Extract the (X, Y) coordinate from the center of the cell holding the provided text.  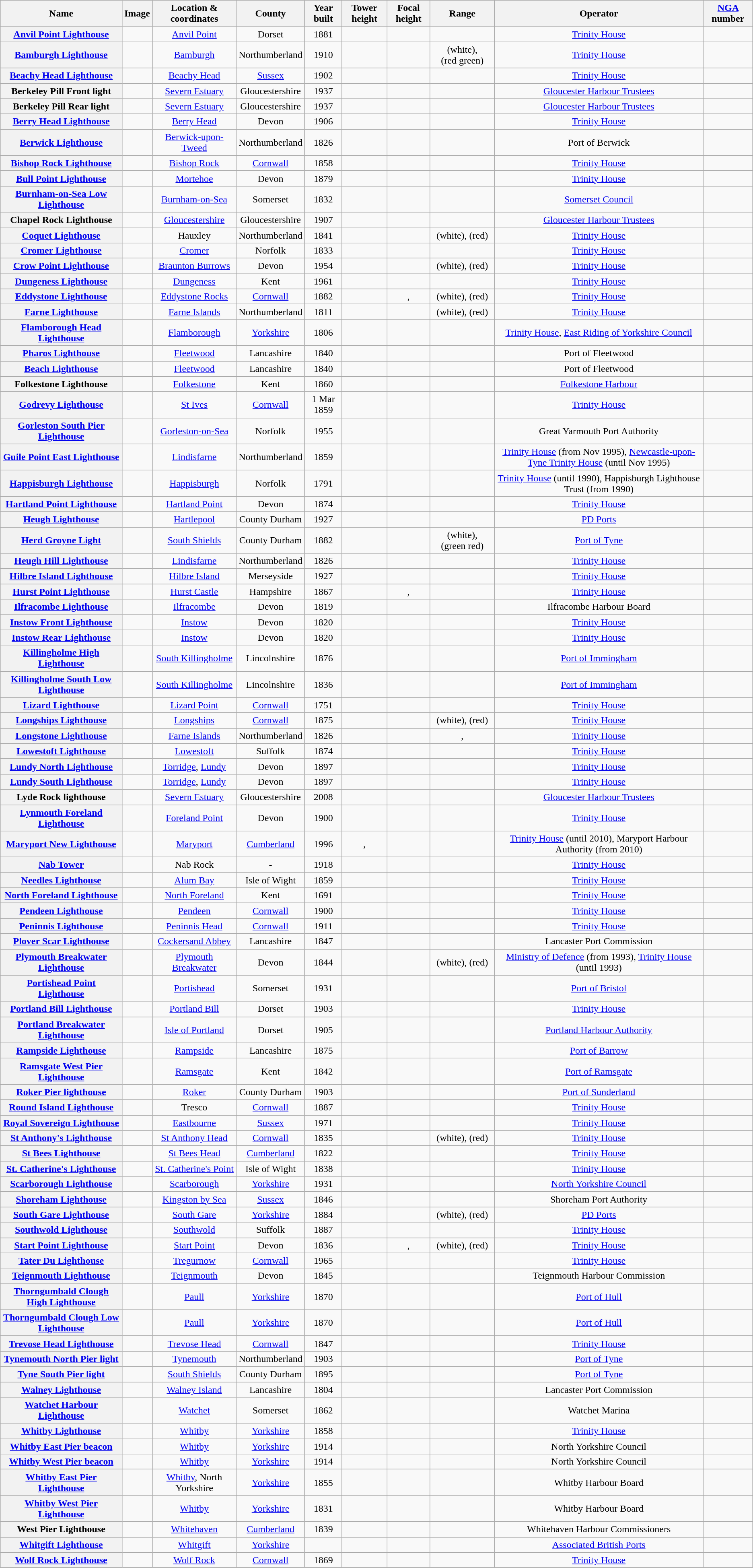
Lynmouth Foreland Lighthouse (61, 818)
1691 (323, 895)
Year built (323, 14)
Focal height (409, 14)
Hilbre Island (194, 576)
Berry Head Lighthouse (61, 122)
Cromer (194, 251)
Thorngumbald Clough High Lighthouse (61, 1297)
Lizard Lighthouse (61, 705)
Royal Sovereign Lighthouse (61, 1122)
1806 (323, 332)
Hartland Point Lighthouse (61, 504)
1832 (323, 199)
1907 (323, 220)
Ilfracombe (194, 607)
1862 (323, 1410)
Berwick Lighthouse (61, 142)
Port of Berwick (599, 142)
Rampside (194, 1050)
Mortehoe (194, 178)
Lowestoft (194, 751)
Plover Scar Lighthouse (61, 941)
Whitby West Pier Lighthouse (61, 1508)
Round Island Lighthouse (61, 1107)
Somerset Council (599, 199)
Teignmouth (194, 1276)
Ramsgate (194, 1071)
Ilfracombe Harbour Board (599, 607)
Whitby Lighthouse (61, 1431)
North Foreland (194, 895)
Port of Ramsgate (599, 1071)
Burnham-on-Sea (194, 199)
1869 (323, 1560)
St Anthony's Lighthouse (61, 1138)
Tresco (194, 1107)
Killingholme High Lighthouse (61, 658)
Plymouth Breakwater Lighthouse (61, 962)
1905 (323, 1030)
Happisburgh (194, 483)
Southwold (194, 1230)
North Foreland Lighthouse (61, 895)
Ilfracombe Lighthouse (61, 607)
Trinity House (until 1990), Happisburgh Lighthouse Trust (from 1990) (599, 483)
Port of Sunderland (599, 1092)
1838 (323, 1169)
Eddystone Rocks (194, 297)
Tater Du Lighthouse (61, 1261)
Happisburgh Lighthouse (61, 483)
Alum Bay (194, 880)
1804 (323, 1390)
Maryport New Lighthouse (61, 844)
Herd Groyne Light (61, 540)
St Anthony Head (194, 1138)
Associated British Ports (599, 1545)
(white), (green red) (462, 540)
1902 (323, 76)
Folkestone Lighthouse (61, 384)
Needles Lighthouse (61, 880)
1961 (323, 281)
Isle of Portland (194, 1030)
1831 (323, 1508)
South Gare Lighthouse (61, 1215)
Ramsgate West Pier Lighthouse (61, 1071)
Walney Lighthouse (61, 1390)
Bull Point Lighthouse (61, 178)
Pendeen (194, 911)
1911 (323, 926)
Whitgift Lighthouse (61, 1545)
Guile Point East Lighthouse (61, 457)
1855 (323, 1483)
St Bees Lighthouse (61, 1153)
Trevose Head Lighthouse (61, 1343)
Watchet Harbour Lighthouse (61, 1410)
Hartlepool (194, 519)
Gorleston South Pier Lighthouse (61, 431)
Pendeen Lighthouse (61, 911)
Plymouth Breakwater (194, 962)
Braunton Burrows (194, 266)
St Ives (194, 405)
Tynemouth North Pier light (61, 1359)
Flamborough (194, 332)
Burnham-on-Sea Low Lighthouse (61, 199)
Longstone Lighthouse (61, 736)
Eastbourne (194, 1122)
Portishead (194, 988)
1833 (323, 251)
Trevose Head (194, 1343)
Operator (599, 14)
Berwick-upon-Tweed (194, 142)
Teignmouth Harbour Commission (599, 1276)
Cromer Lighthouse (61, 251)
1791 (323, 483)
Coquet Lighthouse (61, 235)
Anvil Point (194, 34)
Hampshire (271, 592)
1819 (323, 607)
Bamburgh Lighthouse (61, 55)
Tyne South Pier light (61, 1374)
1751 (323, 705)
Instow Front Lighthouse (61, 622)
Longships (194, 720)
St. Catherine's Point (194, 1169)
Berkeley Pill Rear light (61, 106)
Heugh Lighthouse (61, 519)
Portishead Point Lighthouse (61, 988)
Foreland Point (194, 818)
1842 (323, 1071)
Thorngumbald Clough Low Lighthouse (61, 1322)
Shoreham Lighthouse (61, 1199)
1822 (323, 1153)
Rampside Lighthouse (61, 1050)
Image (137, 14)
Great Yarmouth Port Authority (599, 431)
Whitby, North Yorkshire (194, 1483)
County (271, 14)
Wolf Rock (194, 1560)
Whitby East Pier Lighthouse (61, 1483)
Lundy North Lighthouse (61, 766)
Scarborough (194, 1184)
1845 (323, 1276)
1839 (323, 1529)
1 Mar 1859 (323, 405)
1955 (323, 431)
1906 (323, 122)
Merseyside (271, 576)
1895 (323, 1374)
Tregurnow (194, 1261)
Scarborough Lighthouse (61, 1184)
Southwold Lighthouse (61, 1230)
- (271, 865)
1971 (323, 1122)
Killingholme South Low Lighthouse (61, 684)
Tower height (364, 14)
St. Catherine's Lighthouse (61, 1169)
Peninnis Lighthouse (61, 926)
Watchet Marina (599, 1410)
(white), (red green) (462, 55)
1846 (323, 1199)
Lowestoft Lighthouse (61, 751)
Range (462, 14)
Dungeness (194, 281)
1881 (323, 34)
Trinity House, East Riding of Yorkshire Council (599, 332)
1844 (323, 962)
Portland Bill (194, 1009)
1879 (323, 178)
Maryport (194, 844)
Eddystone Lighthouse (61, 297)
1860 (323, 384)
Gorleston-on-Sea (194, 431)
Bishop Rock Lighthouse (61, 163)
Lundy South Lighthouse (61, 782)
1811 (323, 312)
Beachy Head (194, 76)
Portland Breakwater Lighthouse (61, 1030)
Peninnis Head (194, 926)
1918 (323, 865)
Hurst Point Lighthouse (61, 592)
Hurst Castle (194, 592)
Berkeley Pill Front light (61, 91)
Bamburgh (194, 55)
Chapel Rock Lighthouse (61, 220)
Anvil Point Lighthouse (61, 34)
Portland Bill Lighthouse (61, 1009)
Berry Head (194, 122)
Beach Lighthouse (61, 369)
Farne Lighthouse (61, 312)
Instow Rear Lighthouse (61, 638)
Teignmouth Lighthouse (61, 1276)
Beachy Head Lighthouse (61, 76)
Lyde Rock lighthouse (61, 797)
1910 (323, 55)
Roker Pier lighthouse (61, 1092)
1884 (323, 1215)
Flamborough Head Lighthouse (61, 332)
South Gare (194, 1215)
Cockersand Abbey (194, 941)
Folkestone Harbour (599, 384)
Trinity House (from Nov 1995), Newcastle-upon-Tyne Trinity House (until Nov 1995) (599, 457)
1876 (323, 658)
Portland Harbour Authority (599, 1030)
Name (61, 14)
Godrevy Lighthouse (61, 405)
Watchet (194, 1410)
Pharos Lighthouse (61, 353)
Hartland Point (194, 504)
Crow Point Lighthouse (61, 266)
Bishop Rock (194, 163)
Lizard Point (194, 705)
1841 (323, 235)
Wolf Rock Lighthouse (61, 1560)
Roker (194, 1092)
Location & coordinates (194, 14)
Hilbre Island Lighthouse (61, 576)
Whitgift (194, 1545)
Whitehaven Harbour Commissioners (599, 1529)
Port of Barrow (599, 1050)
Whitby West Pier beacon (61, 1462)
1996 (323, 844)
Ministry of Defence (from 1993), Trinity House (until 1993) (599, 962)
Dungeness Lighthouse (61, 281)
Start Point (194, 1245)
1965 (323, 1261)
West Pier Lighthouse (61, 1529)
Folkestone (194, 384)
Start Point Lighthouse (61, 1245)
Nab Rock (194, 865)
St Bees Head (194, 1153)
Shoreham Port Authority (599, 1199)
2008 (323, 797)
1954 (323, 266)
Port of Bristol (599, 988)
Whitehaven (194, 1529)
NGA number (728, 14)
Walney Island (194, 1390)
Trinity House (until 2010), Maryport Harbour Authority (from 2010) (599, 844)
1867 (323, 592)
Whitby East Pier beacon (61, 1446)
Heugh Hill Lighthouse (61, 561)
1835 (323, 1138)
Nab Tower (61, 865)
Tynemouth (194, 1359)
Longships Lighthouse (61, 720)
Hauxley (194, 235)
Kingston by Sea (194, 1199)
